Search for the cell housing the specified text and yield its (x, y) center coordinate. 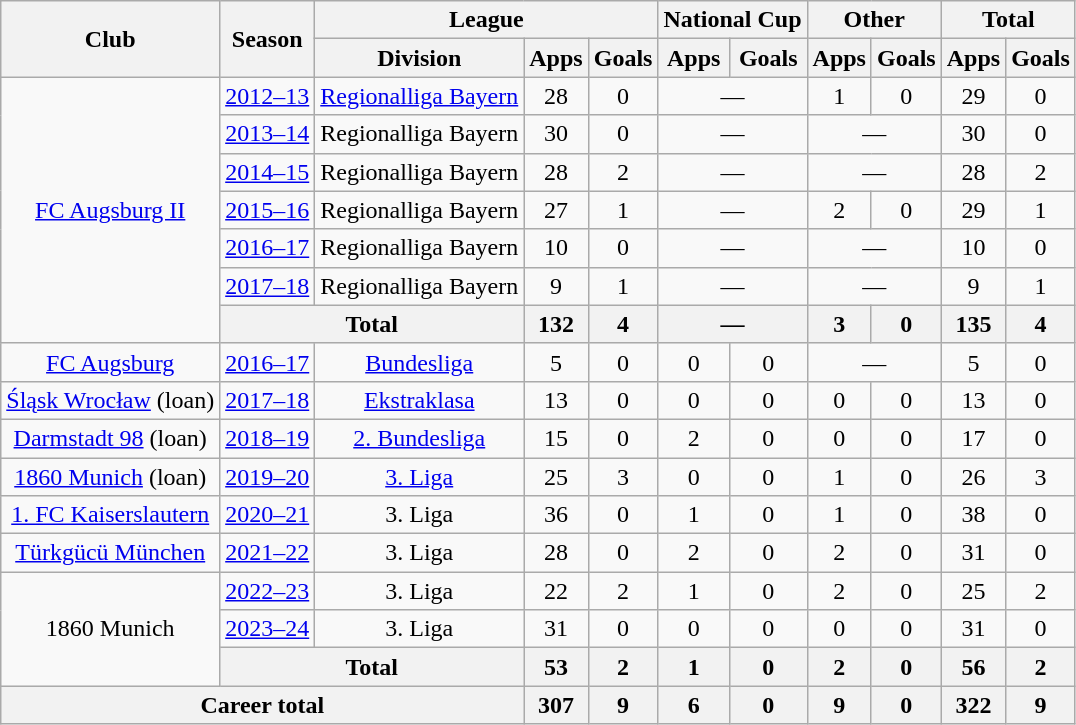
Division (420, 58)
38 (973, 515)
2015–16 (268, 210)
National Cup (732, 20)
15 (556, 438)
6 (694, 705)
1860 Munich (loan) (110, 477)
36 (556, 515)
Darmstadt 98 (loan) (110, 438)
Śląsk Wrocław (loan) (110, 400)
2013–14 (268, 134)
FC Augsburg II (110, 210)
1. FC Kaiserslautern (110, 515)
Club (110, 39)
Türkgücü München (110, 553)
2019–20 (268, 477)
2022–23 (268, 591)
53 (556, 667)
17 (973, 438)
Bundesliga (420, 362)
307 (556, 705)
2. Bundesliga (420, 438)
132 (556, 324)
27 (556, 210)
22 (556, 591)
135 (973, 324)
2014–15 (268, 172)
56 (973, 667)
FC Augsburg (110, 362)
2021–22 (268, 553)
2023–24 (268, 629)
Other (874, 20)
Ekstraklasa (420, 400)
26 (973, 477)
2018–19 (268, 438)
322 (973, 705)
2012–13 (268, 96)
1860 Munich (110, 629)
League (486, 20)
Season (268, 39)
Career total (262, 705)
2020–21 (268, 515)
